Pinpoint the cell where the given text exists, returning its (X, Y) midpoint coordinate. 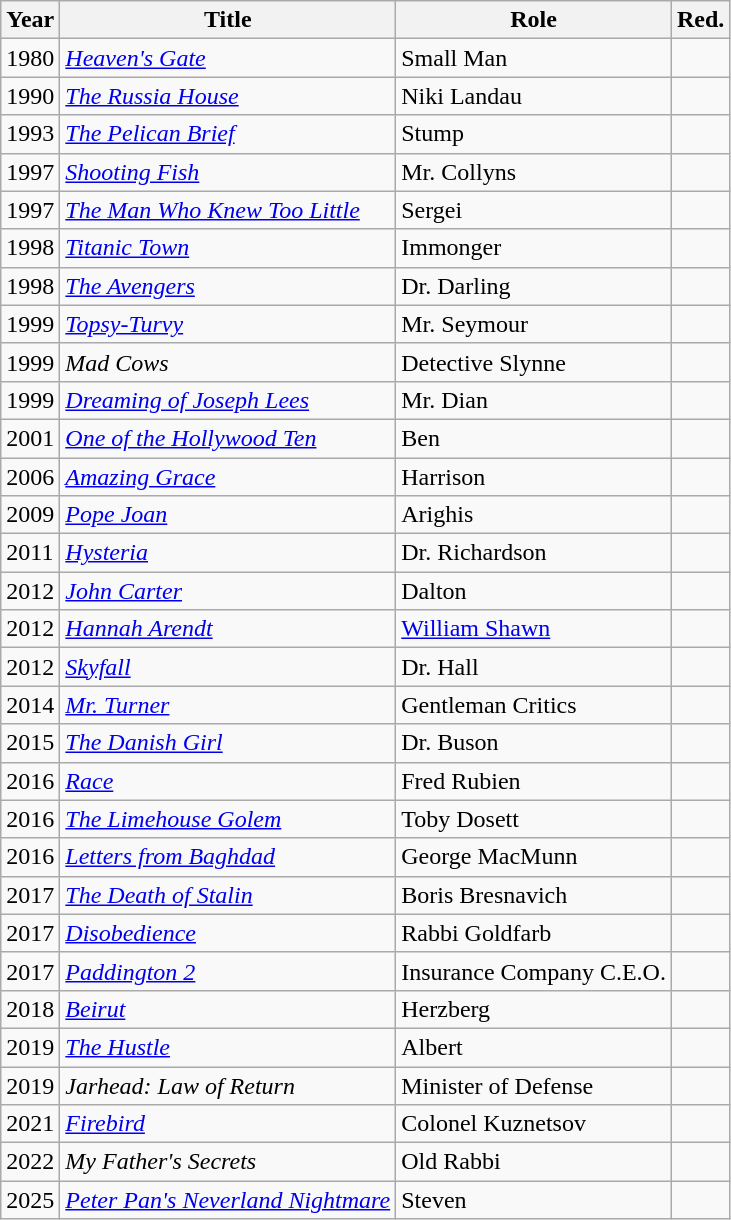
2006 (30, 477)
Titanic Town (228, 248)
Rabbi Goldfarb (534, 933)
Topsy-Turvy (228, 324)
2011 (30, 553)
John Carter (228, 591)
Dalton (534, 591)
Mr. Collyns (534, 172)
The Limehouse Golem (228, 819)
Pope Joan (228, 515)
Role (534, 20)
Firebird (228, 1124)
Hysteria (228, 553)
George MacMunn (534, 857)
Gentleman Critics (534, 705)
Jarhead: Law of Return (228, 1085)
Dr. Richardson (534, 553)
The Avengers (228, 286)
Detective Slynne (534, 362)
The Danish Girl (228, 743)
Letters from Baghdad (228, 857)
Mr. Dian (534, 400)
Colonel Kuznetsov (534, 1124)
Title (228, 20)
The Man Who Knew Too Little (228, 210)
2025 (30, 1200)
Sergei (534, 210)
Peter Pan's Neverland Nightmare (228, 1200)
Amazing Grace (228, 477)
2015 (30, 743)
2014 (30, 705)
2001 (30, 438)
Race (228, 781)
Albert (534, 1047)
2021 (30, 1124)
2022 (30, 1162)
Stump (534, 134)
1990 (30, 96)
Ben (534, 438)
Niki Landau (534, 96)
1980 (30, 58)
Arighis (534, 515)
William Shawn (534, 629)
1993 (30, 134)
Fred Rubien (534, 781)
Steven (534, 1200)
One of the Hollywood Ten (228, 438)
Mr. Seymour (534, 324)
Small Man (534, 58)
Paddington 2 (228, 971)
Herzberg (534, 1009)
The Death of Stalin (228, 895)
2018 (30, 1009)
Beirut (228, 1009)
Toby Dosett (534, 819)
Red. (700, 20)
Year (30, 20)
My Father's Secrets (228, 1162)
Dr. Darling (534, 286)
Dreaming of Joseph Lees (228, 400)
Boris Bresnavich (534, 895)
Hannah Arendt (228, 629)
Mad Cows (228, 362)
Insurance Company C.E.O. (534, 971)
Minister of Defense (534, 1085)
The Hustle (228, 1047)
Shooting Fish (228, 172)
Old Rabbi (534, 1162)
Dr. Hall (534, 667)
Mr. Turner (228, 705)
2009 (30, 515)
The Pelican Brief (228, 134)
Dr. Buson (534, 743)
Heaven's Gate (228, 58)
Skyfall (228, 667)
The Russia House (228, 96)
Immonger (534, 248)
Disobedience (228, 933)
Harrison (534, 477)
